Extract the (X, Y) coordinate from the center of the cell holding the provided text.  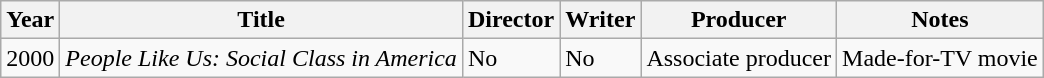
Writer (600, 20)
2000 (30, 58)
Year (30, 20)
Associate producer (739, 58)
Made-for-TV movie (940, 58)
Notes (940, 20)
Director (510, 20)
Producer (739, 20)
People Like Us: Social Class in America (262, 58)
Title (262, 20)
